Extract the (x, y) coordinate from the center of the cell holding the provided text.  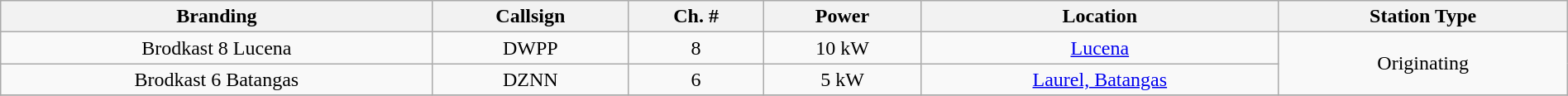
Brodkast 8 Lucena (217, 48)
Location (1100, 17)
DWPP (531, 48)
Ch. # (696, 17)
Originating (1422, 64)
8 (696, 48)
Laurel, Batangas (1100, 79)
Callsign (531, 17)
Station Type (1422, 17)
Brodkast 6 Batangas (217, 79)
10 kW (842, 48)
5 kW (842, 79)
Power (842, 17)
DZNN (531, 79)
Branding (217, 17)
Lucena (1100, 48)
6 (696, 79)
